For the text-containing cell, return its midpoint in (x, y) coordinate format. 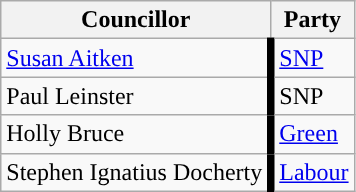
Councillor (136, 20)
Paul Leinster (136, 96)
Stephen Ignatius Docherty (136, 172)
Holly Bruce (136, 134)
Labour (312, 172)
Susan Aitken (136, 58)
Green (312, 134)
Party (312, 20)
